Return the [X, Y] coordinate for the center point of the cell that contains the specified text.  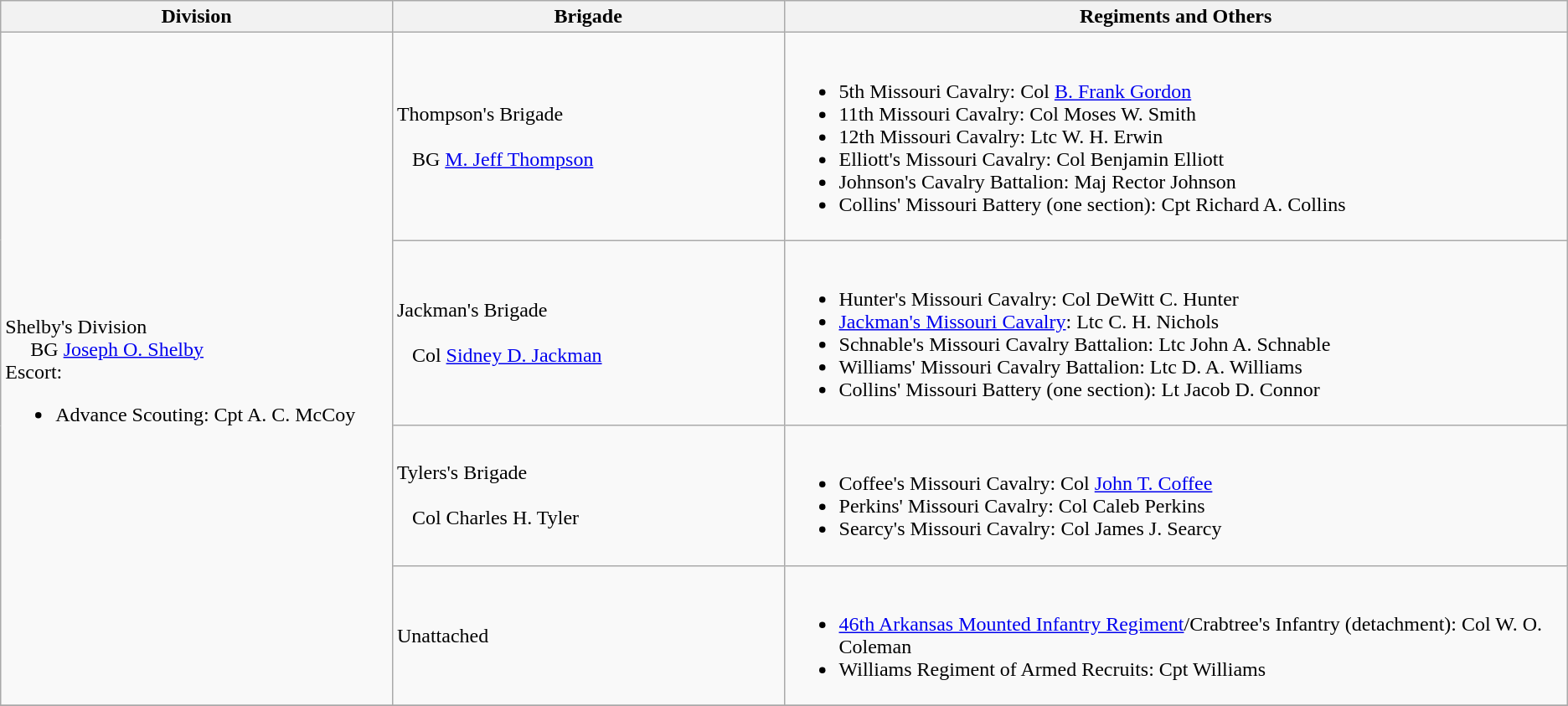
Division [197, 17]
Brigade [588, 17]
Coffee's Missouri Cavalry: Col John T. CoffeePerkins' Missouri Cavalry: Col Caleb PerkinsSearcy's Missouri Cavalry: Col James J. Searcy [1176, 496]
Regiments and Others [1176, 17]
Thompson's Brigade BG M. Jeff Thompson [588, 137]
Jackman's Brigade Col Sidney D. Jackman [588, 333]
46th Arkansas Mounted Infantry Regiment/Crabtree's Infantry (detachment): Col W. O. ColemanWilliams Regiment of Armed Recruits: Cpt Williams [1176, 635]
Shelby's Division BG Joseph O. Shelby Escort:Advance Scouting: Cpt A. C. McCoy [197, 368]
Unattached [588, 635]
Tylers's Brigade Col Charles H. Tyler [588, 496]
